Pinpoint the cell where the given text exists, returning its (X, Y) midpoint coordinate. 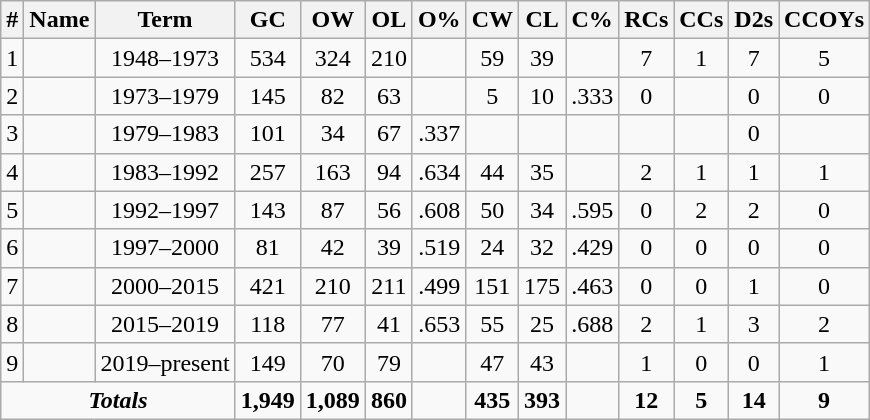
1973–1979 (165, 96)
O% (439, 20)
RCs (646, 20)
C% (592, 20)
1948–1973 (165, 58)
.608 (439, 210)
D2s (754, 20)
OL (388, 20)
534 (268, 58)
81 (268, 248)
435 (492, 400)
.519 (439, 248)
GC (268, 20)
44 (492, 172)
257 (268, 172)
47 (492, 362)
.499 (439, 286)
1,949 (268, 400)
42 (332, 248)
67 (388, 134)
2019–present (165, 362)
50 (492, 210)
145 (268, 96)
.463 (592, 286)
24 (492, 248)
59 (492, 58)
55 (492, 324)
56 (388, 210)
393 (542, 400)
Term (165, 20)
1,089 (332, 400)
101 (268, 134)
Totals (118, 400)
118 (268, 324)
63 (388, 96)
12 (646, 400)
10 (542, 96)
41 (388, 324)
CL (542, 20)
70 (332, 362)
2015–2019 (165, 324)
860 (388, 400)
324 (332, 58)
.653 (439, 324)
8 (12, 324)
4 (12, 172)
Name (60, 20)
25 (542, 324)
.688 (592, 324)
.595 (592, 210)
87 (332, 210)
149 (268, 362)
14 (754, 400)
143 (268, 210)
# (12, 20)
43 (542, 362)
.429 (592, 248)
32 (542, 248)
.333 (592, 96)
163 (332, 172)
1992–1997 (165, 210)
79 (388, 362)
1979–1983 (165, 134)
94 (388, 172)
CCOYs (824, 20)
1983–1992 (165, 172)
OW (332, 20)
CCs (702, 20)
6 (12, 248)
.634 (439, 172)
421 (268, 286)
1997–2000 (165, 248)
151 (492, 286)
77 (332, 324)
82 (332, 96)
.337 (439, 134)
211 (388, 286)
2000–2015 (165, 286)
175 (542, 286)
CW (492, 20)
35 (542, 172)
